Scan for the cell matching the given text and deliver its (x, y) coordinate at center. 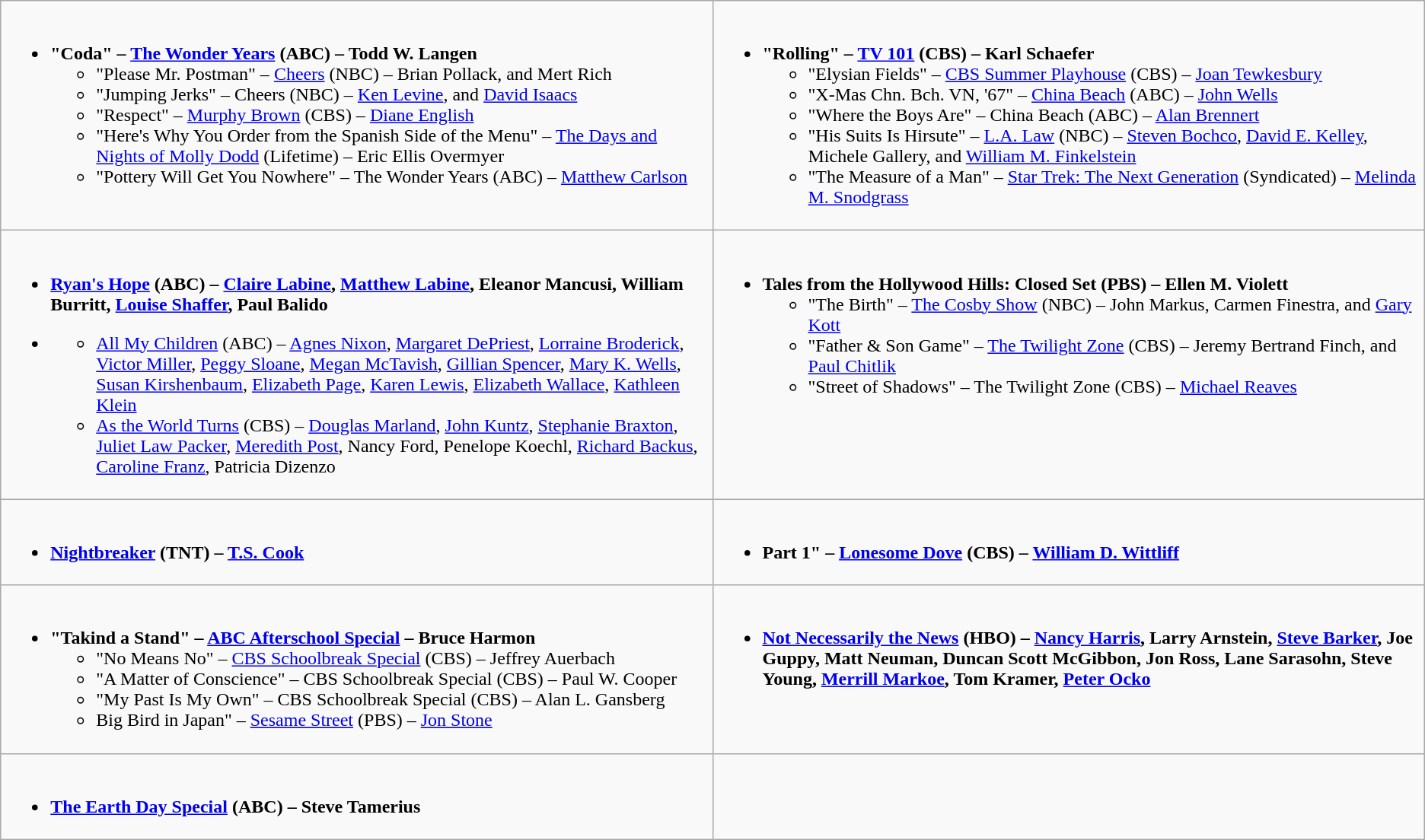
The Earth Day Special (ABC) – Steve Tamerius (356, 796)
Nightbreaker (TNT) – T.S. Cook (356, 542)
Part 1" – Lonesome Dove (CBS) – William D. Wittliff (1069, 542)
